Find where the given text appears and provide that cell's center as (x, y) coordinate. 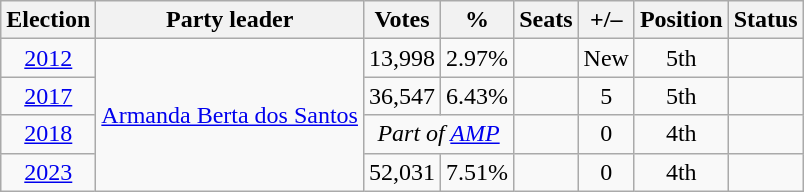
Part of AMP (438, 134)
Armanda Berta dos Santos (230, 115)
2023 (48, 172)
5 (606, 96)
13,998 (402, 58)
36,547 (402, 96)
Status (766, 20)
2017 (48, 96)
Seats (546, 20)
Election (48, 20)
Position (681, 20)
2.97% (478, 58)
52,031 (402, 172)
Party leader (230, 20)
2012 (48, 58)
New (606, 58)
Votes (402, 20)
2018 (48, 134)
+/– (606, 20)
7.51% (478, 172)
% (478, 20)
6.43% (478, 96)
